Find where the given text appears and provide that cell's center as [x, y] coordinate. 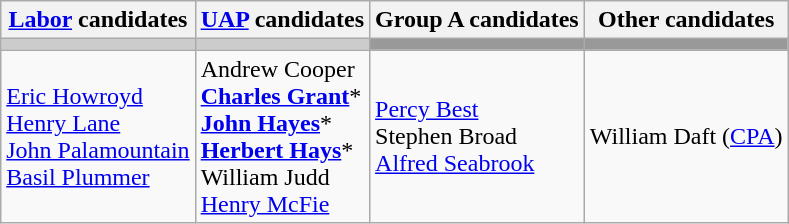
Percy BestStephen BroadAlfred Seabrook [478, 136]
Labor candidates [98, 20]
Other candidates [686, 20]
William Daft (CPA) [686, 136]
Group A candidates [478, 20]
UAP candidates [282, 20]
Andrew CooperCharles Grant*John Hayes*Herbert Hays*William JuddHenry McFie [282, 136]
Eric HowroydHenry LaneJohn PalamountainBasil Plummer [98, 136]
